Return [x, y] of the center of cell containing provided text 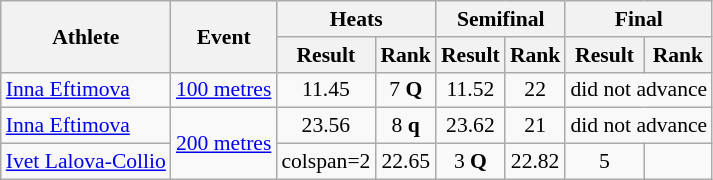
11.52 [470, 90]
Final [638, 19]
8 q [406, 126]
3 Q [470, 162]
Heats [356, 19]
22 [536, 90]
22.82 [536, 162]
21 [536, 126]
Ivet Lalova-Collio [86, 162]
100 metres [224, 90]
Athlete [86, 36]
Event [224, 36]
7 Q [406, 90]
200 metres [224, 144]
23.62 [470, 126]
11.45 [326, 90]
Semifinal [500, 19]
23.56 [326, 126]
5 [604, 162]
22.65 [406, 162]
colspan=2 [326, 162]
